Output the (x, y) coordinate of the center of the cell containing the given text.  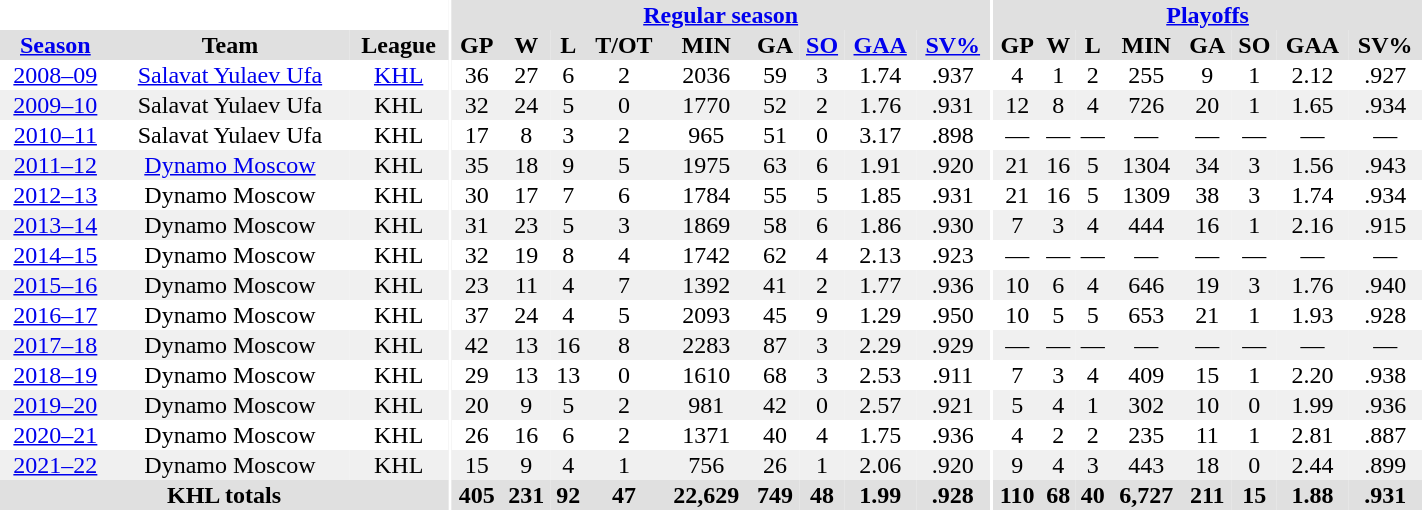
87 (775, 345)
52 (775, 105)
2.20 (1313, 375)
1.91 (880, 165)
37 (477, 315)
444 (1146, 225)
1.93 (1313, 315)
653 (1146, 315)
.921 (952, 405)
2.44 (1313, 465)
726 (1146, 105)
2016–17 (56, 315)
1304 (1146, 165)
45 (775, 315)
756 (706, 465)
2012–13 (56, 195)
981 (706, 405)
1770 (706, 105)
1.56 (1313, 165)
2017–18 (56, 345)
2036 (706, 75)
2009–10 (56, 105)
2008–09 (56, 75)
2013–14 (56, 225)
47 (624, 495)
2021–22 (56, 465)
30 (477, 195)
.930 (952, 225)
2.81 (1313, 435)
.899 (1385, 465)
2010–11 (56, 135)
41 (775, 285)
1392 (706, 285)
2093 (706, 315)
12 (1017, 105)
.929 (952, 345)
36 (477, 75)
34 (1207, 165)
1742 (706, 255)
231 (527, 495)
443 (1146, 465)
6,727 (1146, 495)
1.85 (880, 195)
646 (1146, 285)
2014–15 (56, 255)
29 (477, 375)
1.88 (1313, 495)
2015–16 (56, 285)
.950 (952, 315)
235 (1146, 435)
62 (775, 255)
1869 (706, 225)
255 (1146, 75)
31 (477, 225)
.943 (1385, 165)
Team (230, 45)
38 (1207, 195)
1371 (706, 435)
302 (1146, 405)
55 (775, 195)
3.17 (880, 135)
2.06 (880, 465)
48 (822, 495)
League (398, 45)
.938 (1385, 375)
92 (568, 495)
2019–20 (56, 405)
59 (775, 75)
22,629 (706, 495)
409 (1146, 375)
211 (1207, 495)
1.29 (880, 315)
Regular season (721, 15)
1610 (706, 375)
1784 (706, 195)
2011–12 (56, 165)
2.16 (1313, 225)
.887 (1385, 435)
.927 (1385, 75)
Playoffs (1208, 15)
1.86 (880, 225)
.937 (952, 75)
1975 (706, 165)
51 (775, 135)
110 (1017, 495)
.898 (952, 135)
27 (527, 75)
1.77 (880, 285)
2.12 (1313, 75)
2.29 (880, 345)
1.65 (1313, 105)
2283 (706, 345)
.923 (952, 255)
405 (477, 495)
1309 (1146, 195)
2.57 (880, 405)
58 (775, 225)
KHL totals (224, 495)
.940 (1385, 285)
.915 (1385, 225)
63 (775, 165)
2018–19 (56, 375)
.911 (952, 375)
749 (775, 495)
T/OT (624, 45)
Season (56, 45)
965 (706, 135)
2.53 (880, 375)
1.75 (880, 435)
2020–21 (56, 435)
2.13 (880, 255)
35 (477, 165)
